Detect which cell encompasses the target text, then output its [X, Y] center coordinate. 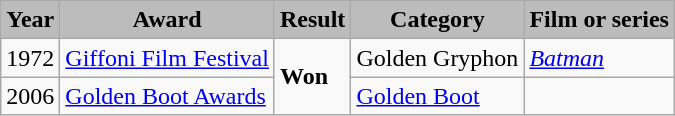
Golden Boot [438, 96]
Year [30, 20]
1972 [30, 58]
Award [168, 20]
2006 [30, 96]
Won [312, 77]
Giffoni Film Festival [168, 58]
Golden Gryphon [438, 58]
Golden Boot Awards [168, 96]
Film or series [600, 20]
Category [438, 20]
Result [312, 20]
Batman [600, 58]
